Output the [x, y] coordinate of the center of the cell containing the given text.  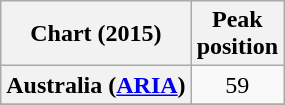
Chart (2015) [96, 34]
59 [237, 85]
Australia (ARIA) [96, 85]
Peakposition [237, 34]
